From the cell containing the given text, extract its center point as [X, Y] coordinate. 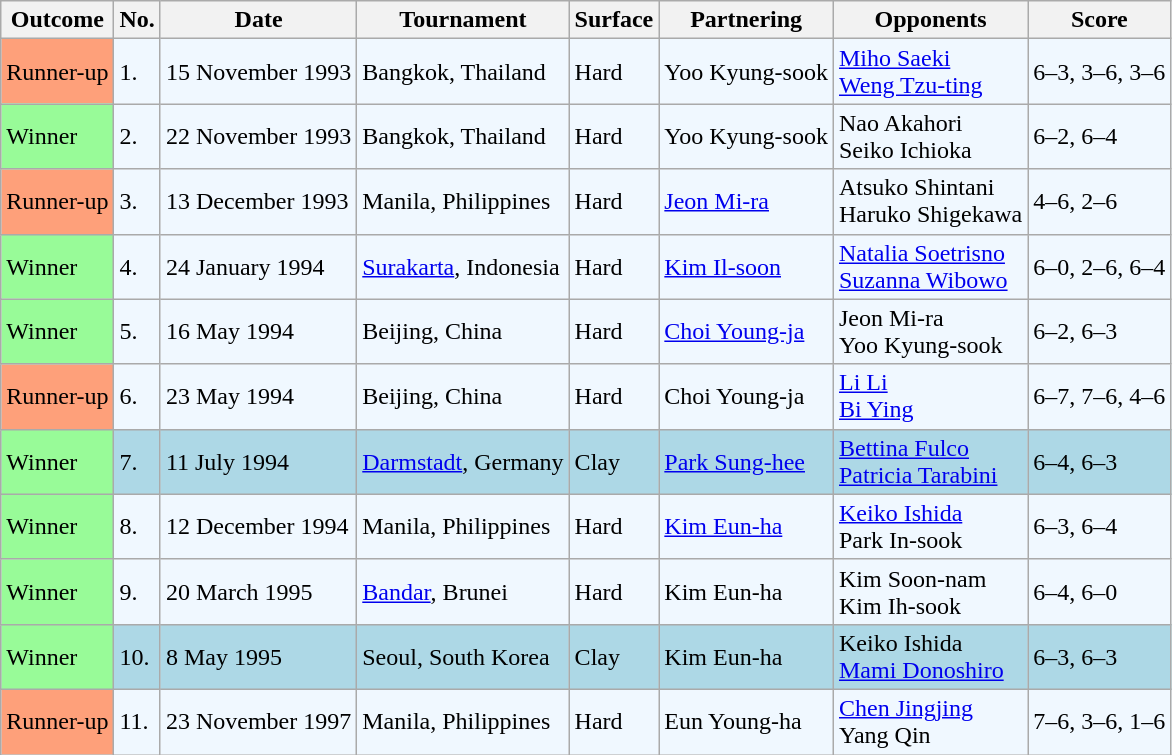
Kim Soon-nam Kim Ih-sook [930, 592]
Darmstadt, Germany [463, 462]
Kim Il-soon [746, 266]
Date [258, 20]
Keiko Ishida Park In-sook [930, 526]
3. [137, 202]
12 December 1994 [258, 526]
15 November 1993 [258, 72]
7. [137, 462]
4. [137, 266]
7–6, 3–6, 1–6 [1100, 722]
2. [137, 136]
8 May 1995 [258, 656]
Tournament [463, 20]
23 November 1997 [258, 722]
23 May 1994 [258, 396]
24 January 1994 [258, 266]
Bettina Fulco Patricia Tarabini [930, 462]
Score [1100, 20]
6–4, 6–0 [1100, 592]
22 November 1993 [258, 136]
Bandar, Brunei [463, 592]
9. [137, 592]
6. [137, 396]
Natalia Soetrisno Suzanna Wibowo [930, 266]
1. [137, 72]
13 December 1993 [258, 202]
Keiko Ishida Mami Donoshiro [930, 656]
Jeon Mi-ra [746, 202]
Miho Saeki Weng Tzu-ting [930, 72]
6–7, 7–6, 4–6 [1100, 396]
Eun Young-ha [746, 722]
4–6, 2–6 [1100, 202]
6–2, 6–4 [1100, 136]
8. [137, 526]
Seoul, South Korea [463, 656]
6–0, 2–6, 6–4 [1100, 266]
Opponents [930, 20]
Jeon Mi-ra Yoo Kyung-sook [930, 332]
Chen Jingjing Yang Qin [930, 722]
11 July 1994 [258, 462]
Surface [614, 20]
11. [137, 722]
10. [137, 656]
Nao Akahori Seiko Ichioka [930, 136]
6–3, 3–6, 3–6 [1100, 72]
16 May 1994 [258, 332]
Surakarta, Indonesia [463, 266]
6–3, 6–4 [1100, 526]
20 March 1995 [258, 592]
No. [137, 20]
Li Li Bi Ying [930, 396]
6–4, 6–3 [1100, 462]
Atsuko Shintani Haruko Shigekawa [930, 202]
Outcome [58, 20]
Partnering [746, 20]
Park Sung-hee [746, 462]
6–3, 6–3 [1100, 656]
6–2, 6–3 [1100, 332]
5. [137, 332]
